Find where the given text appears and provide that cell's center as [X, Y] coordinate. 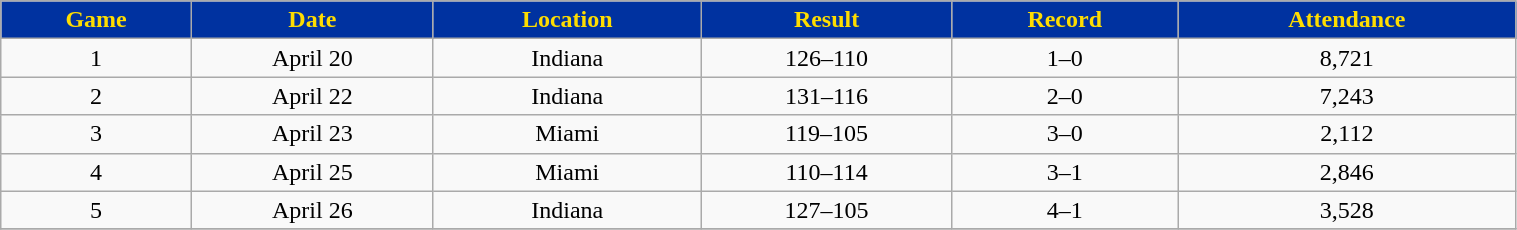
8,721 [1347, 58]
Game [96, 20]
1–0 [1065, 58]
April 25 [312, 172]
April 20 [312, 58]
119–105 [826, 134]
1 [96, 58]
131–116 [826, 96]
127–105 [826, 210]
Result [826, 20]
2 [96, 96]
3–0 [1065, 134]
7,243 [1347, 96]
3–1 [1065, 172]
Attendance [1347, 20]
2–0 [1065, 96]
3,528 [1347, 210]
3 [96, 134]
Record [1065, 20]
110–114 [826, 172]
April 26 [312, 210]
126–110 [826, 58]
2,846 [1347, 172]
5 [96, 210]
2,112 [1347, 134]
4 [96, 172]
April 22 [312, 96]
Date [312, 20]
4–1 [1065, 210]
Location [567, 20]
April 23 [312, 134]
